Pinpoint the cell where the given text exists, returning its [x, y] midpoint coordinate. 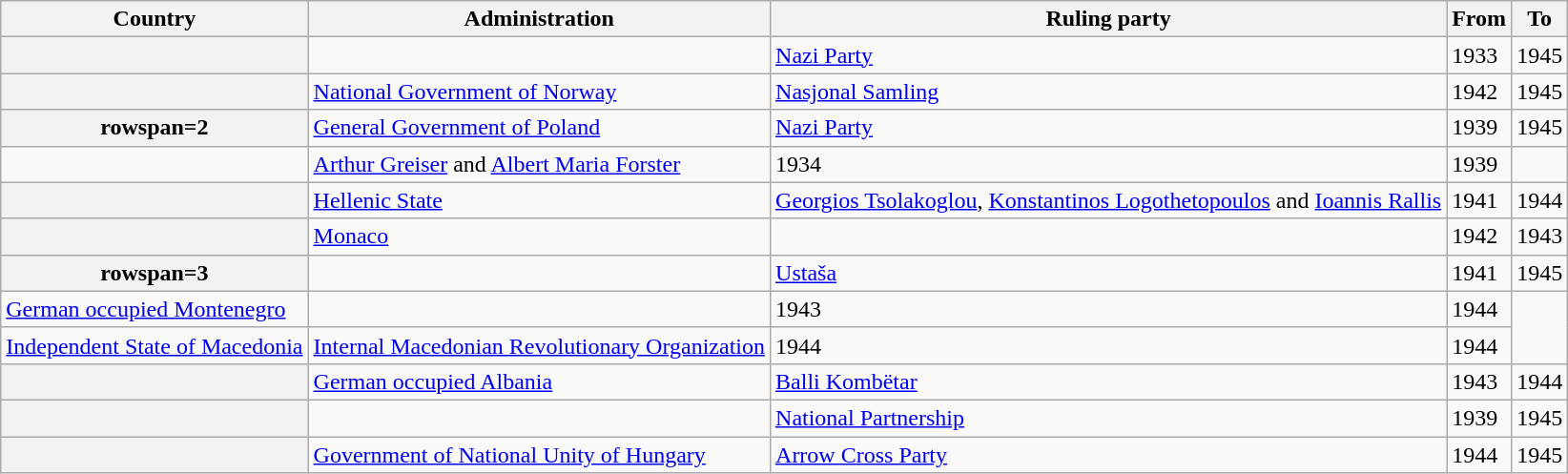
Government of National Unity of Hungary [539, 455]
Monaco [539, 237]
1934 [1108, 164]
rowspan=2 [155, 128]
Country [155, 19]
To [1539, 19]
German occupied Montenegro [155, 309]
National Partnership [1108, 418]
Georgios Tsolakoglou, Konstantinos Logothetopoulos and Ioannis Rallis [1108, 200]
Arthur Greiser and Albert Maria Forster [539, 164]
1933 [1479, 55]
General Government of Poland [539, 128]
rowspan=3 [155, 273]
Administration [539, 19]
German occupied Albania [539, 381]
Nasjonal Samling [1108, 92]
Hellenic State [539, 200]
National Government of Norway [539, 92]
Arrow Cross Party [1108, 455]
Internal Macedonian Revolutionary Organization [539, 345]
Balli Kombëtar [1108, 381]
From [1479, 19]
Ruling party [1108, 19]
Ustaša [1108, 273]
Independent State of Macedonia [155, 345]
